Search for the cell housing the specified text and yield its [X, Y] center coordinate. 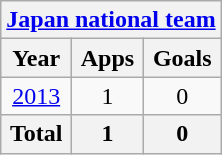
Japan national team [111, 20]
Total [36, 134]
Year [36, 58]
Goals [182, 58]
Apps [108, 58]
2013 [36, 96]
